Find where the given text appears and provide that cell's center as [x, y] coordinate. 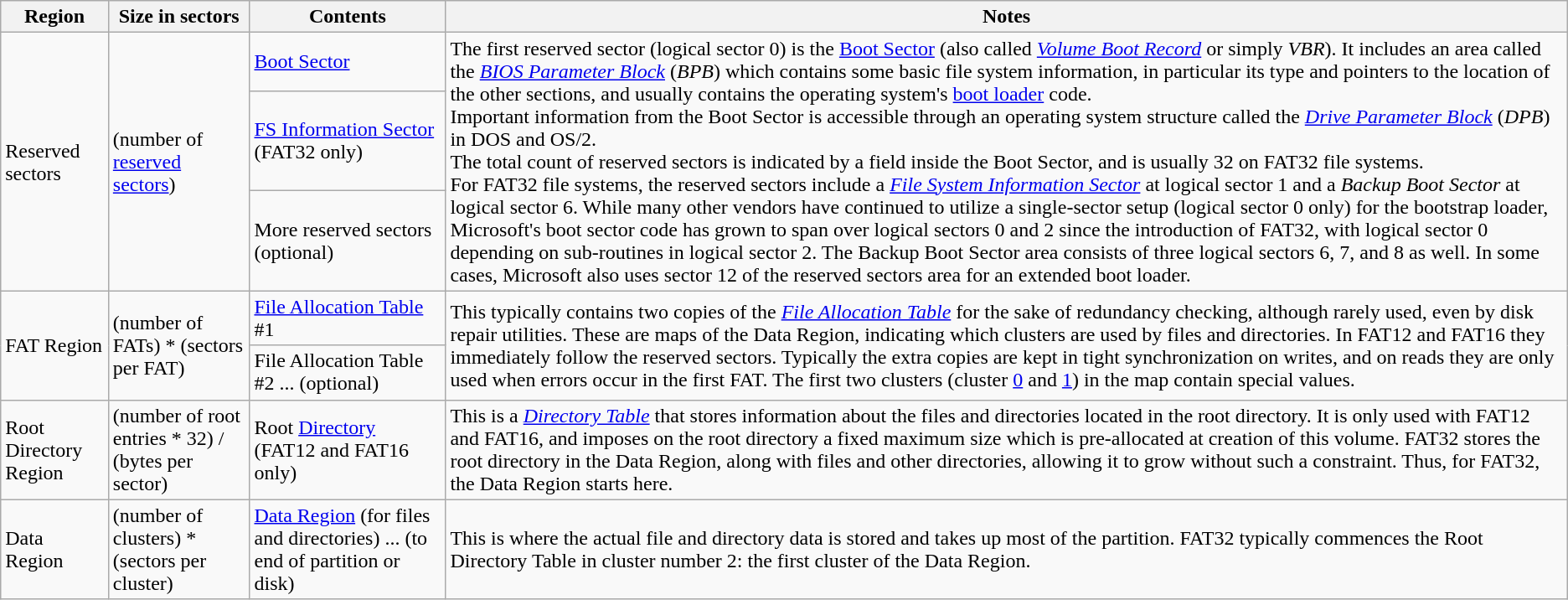
Size in sectors [179, 17]
Region [55, 17]
FAT Region [55, 345]
Data Region (for files and directories) ... (to end of partition or disk) [348, 550]
File Allocation Table #1 [348, 318]
Root Directory Region [55, 449]
(number of clusters) * (sectors per cluster) [179, 550]
FS Information Sector (FAT32 only) [348, 141]
Notes [1007, 17]
Data Region [55, 550]
Boot Sector [348, 62]
Root Directory (FAT12 and FAT16 only) [348, 449]
(number of FATs) * (sectors per FAT) [179, 345]
File Allocation Table #2 ... (optional) [348, 372]
Reserved sectors [55, 162]
More reserved sectors (optional) [348, 241]
Contents [348, 17]
(number of root entries * 32) / (bytes per sector) [179, 449]
(number of reserved sectors) [179, 162]
